Pinpoint the cell where the given text exists, returning its [x, y] midpoint coordinate. 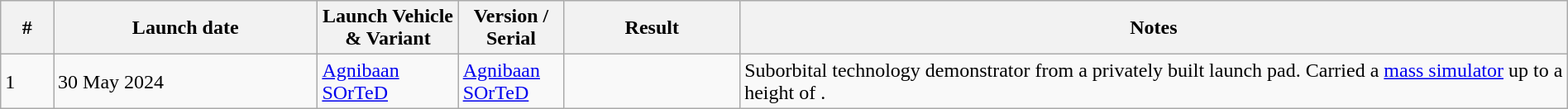
Suborbital technology demonstrator from a privately built launch pad. Carried a mass simulator up to a height of . [1154, 81]
1 [27, 81]
Result [652, 28]
Launch Vehicle & Variant [388, 28]
30 May 2024 [185, 81]
Launch date [185, 28]
Notes [1154, 28]
# [27, 28]
Version / Serial [511, 28]
